Identify which cell holds the provided text, then report its [X, Y] central coordinate. 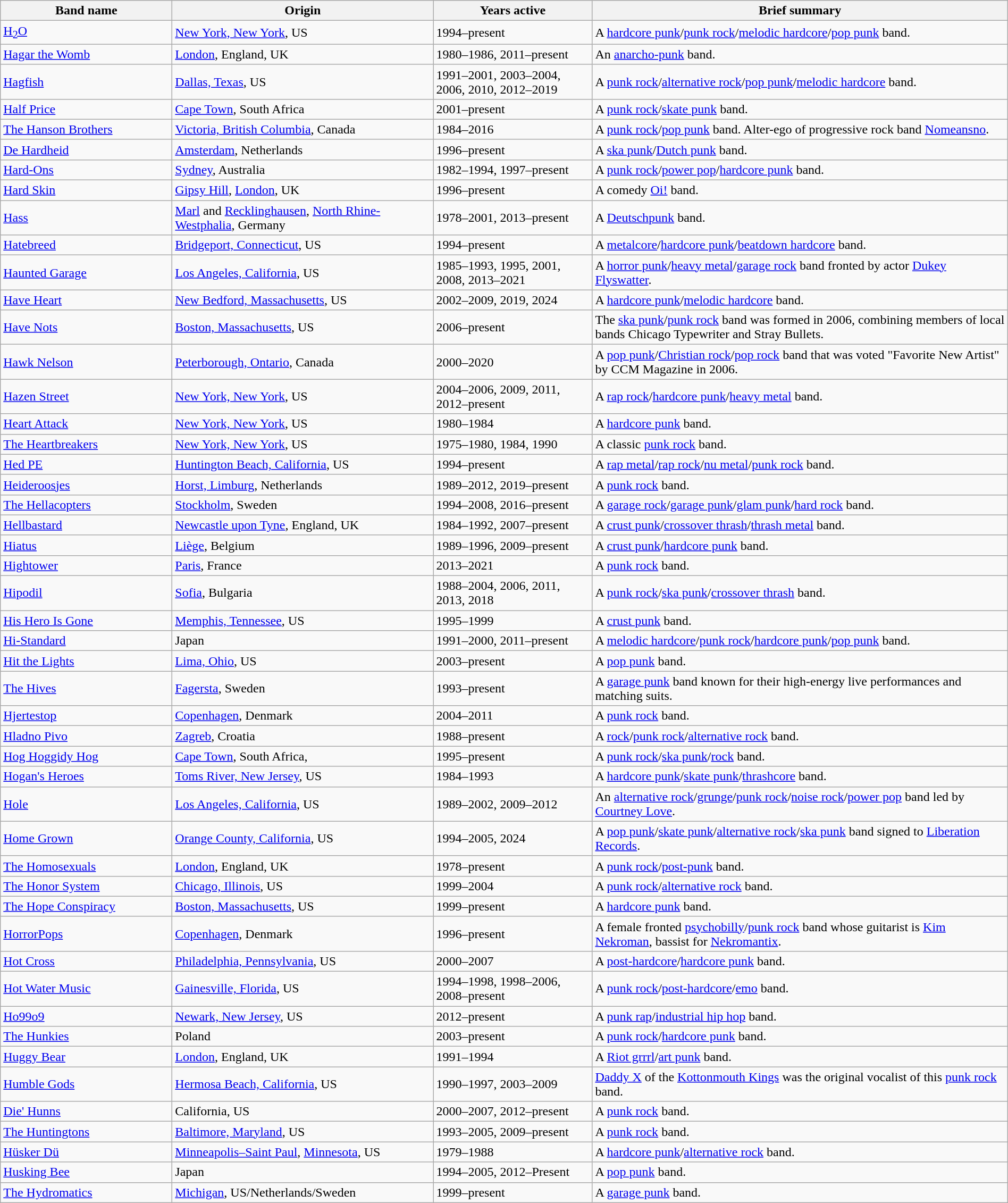
His Hero Is Gone [86, 621]
Dallas, Texas, US [303, 82]
A comedy Oi! band. [800, 190]
Half Price [86, 109]
Cape Town, South Africa, [303, 756]
Humble Gods [86, 1084]
1978–present [513, 866]
The Homosexuals [86, 866]
The Huntingtons [86, 1132]
A punk rap/industrial hip hop band. [800, 1016]
Philadelphia, Pennsylvania, US [303, 961]
Hiatus [86, 545]
A punk rock/post-hardcore/emo band. [800, 989]
Newark, New Jersey, US [303, 1016]
Peterborough, Ontario, Canada [303, 362]
Ho99o9 [86, 1016]
An anarcho-punk band. [800, 54]
Years active [513, 11]
Hed PE [86, 464]
Victoria, British Columbia, Canada [303, 129]
Hard Skin [86, 190]
A garage punk band. [800, 1192]
Hipodil [86, 594]
1994–2005, 2024 [513, 838]
Hit the Lights [86, 661]
1982–1994, 1997–present [513, 170]
Bridgeport, Connecticut, US [303, 245]
1994–2005, 2012–Present [513, 1172]
A ska punk/Dutch punk band. [800, 149]
Hot Cross [86, 961]
Toms River, New Jersey, US [303, 776]
Hjertestop [86, 716]
Sydney, Australia [303, 170]
A punk rock/alternative rock band. [800, 886]
Fagersta, Sweden [303, 688]
Haunted Garage [86, 272]
Lima, Ohio, US [303, 661]
Amsterdam, Netherlands [303, 149]
Cape Town, South Africa [303, 109]
A punk rock/alternative rock/pop punk/melodic hardcore band. [800, 82]
The Hellacopters [86, 505]
Hellbastard [86, 525]
Minneapolis–Saint Paul, Minnesota, US [303, 1152]
A punk rock/skate punk band. [800, 109]
2000–2020 [513, 362]
Hole [86, 804]
The Hanson Brothers [86, 129]
New Bedford, Massachusetts, US [303, 300]
Sofia, Bulgaria [303, 594]
Husking Bee [86, 1172]
Chicago, Illinois, US [303, 886]
1989–2002, 2009–2012 [513, 804]
1989–1996, 2009–present [513, 545]
A punk rock/hardcore punk band. [800, 1037]
A rock/punk rock/alternative rock band. [800, 736]
1990–1997, 2003–2009 [513, 1084]
The Hydromatics [86, 1192]
A crust punk/crossover thrash/thrash metal band. [800, 525]
A Deutschpunk band. [800, 218]
1975–1980, 1984, 1990 [513, 444]
Orange County, California, US [303, 838]
A punk rock/pop punk band. Alter-ego of progressive rock band Nomeansno. [800, 129]
Hard-Ons [86, 170]
Have Nots [86, 328]
A pop punk/skate punk/alternative rock/ska punk band signed to Liberation Records. [800, 838]
Heideroosjes [86, 484]
A post-hardcore/hardcore punk band. [800, 961]
Hagfish [86, 82]
Memphis, Tennessee, US [303, 621]
A punk rock/ska punk/rock band. [800, 756]
Marl and Recklinghausen, North Rhine-Westphalia, Germany [303, 218]
The Hope Conspiracy [86, 906]
Hogan's Heroes [86, 776]
A hardcore punk/melodic hardcore band. [800, 300]
1991–2001, 2003–2004, 2006, 2010, 2012–2019 [513, 82]
The ska punk/punk rock band was formed in 2006, combining members of local bands Chicago Typewriter and Stray Bullets. [800, 328]
The Hunkies [86, 1037]
Hass [86, 218]
2002–2009, 2019, 2024 [513, 300]
A horror punk/heavy metal/garage rock band fronted by actor Dukey Flyswatter. [800, 272]
2004–2006, 2009, 2011, 2012–present [513, 397]
2000–2007 [513, 961]
A rap rock/hardcore punk/heavy metal band. [800, 397]
A hardcore punk/skate punk/thrashcore band. [800, 776]
1984–2016 [513, 129]
1994–1998, 1998–2006, 2008–present [513, 989]
1991–1994 [513, 1057]
1995–present [513, 756]
1984–1992, 2007–present [513, 525]
The Honor System [86, 886]
A melodic hardcore/punk rock/hardcore punk/pop punk band. [800, 641]
Liège, Belgium [303, 545]
Hüsker Dü [86, 1152]
Horst, Limburg, Netherlands [303, 484]
Gainesville, Florida, US [303, 989]
2013–2021 [513, 565]
Hladno Pivo [86, 736]
1988–2004, 2006, 2011, 2013, 2018 [513, 594]
A garage punk band known for their high-energy live performances and matching suits. [800, 688]
Die' Hunns [86, 1112]
1985–1993, 1995, 2001, 2008, 2013–2021 [513, 272]
2012–present [513, 1016]
A punk rock/power pop/hardcore punk band. [800, 170]
1980–1986, 2011–present [513, 54]
Hagar the Womb [86, 54]
A hardcore punk/alternative rock band. [800, 1152]
A garage rock/garage punk/glam punk/hard rock band. [800, 505]
Poland [303, 1037]
Stockholm, Sweden [303, 505]
1984–1993 [513, 776]
1993–2005, 2009–present [513, 1132]
A punk rock/post-punk band. [800, 866]
1993–present [513, 688]
1980–1984 [513, 424]
A metalcore/hardcore punk/beatdown hardcore band. [800, 245]
Hog Hoggidy Hog [86, 756]
Michigan, US/Netherlands/Sweden [303, 1192]
1995–1999 [513, 621]
A crust punk band. [800, 621]
Huntington Beach, California, US [303, 464]
1989–2012, 2019–present [513, 484]
A female fronted psychobilly/punk rock band whose guitarist is Kim Nekroman, bassist for Nekromantix. [800, 934]
1999–2004 [513, 886]
California, US [303, 1112]
1994–2008, 2016–present [513, 505]
Baltimore, Maryland, US [303, 1132]
Newcastle upon Tyne, England, UK [303, 525]
Hawk Nelson [86, 362]
1978–2001, 2013–present [513, 218]
H2O [86, 32]
An alternative rock/grunge/punk rock/noise rock/power pop band led by Courtney Love. [800, 804]
Daddy X of the Kottonmouth Kings was the original vocalist of this punk rock band. [800, 1084]
1988–present [513, 736]
A rap metal/rap rock/nu metal/punk rock band. [800, 464]
A hardcore punk/punk rock/melodic hardcore/pop punk band. [800, 32]
Brief summary [800, 11]
A pop punk/Christian rock/pop rock band that was voted "Favorite New Artist" by CCM Magazine in 2006. [800, 362]
2000–2007, 2012–present [513, 1112]
A Riot grrrl/art punk band. [800, 1057]
Heart Attack [86, 424]
Have Heart [86, 300]
HorrorPops [86, 934]
Hot Water Music [86, 989]
2004–2011 [513, 716]
1979–1988 [513, 1152]
Paris, France [303, 565]
Huggy Bear [86, 1057]
2006–present [513, 328]
Hermosa Beach, California, US [303, 1084]
A crust punk/hardcore punk band. [800, 545]
De Hardheid [86, 149]
Gipsy Hill, London, UK [303, 190]
The Heartbreakers [86, 444]
Origin [303, 11]
Zagreb, Croatia [303, 736]
Hazen Street [86, 397]
The Hives [86, 688]
2001–present [513, 109]
Hi-Standard [86, 641]
Band name [86, 11]
Hatebreed [86, 245]
A punk rock/ska punk/crossover thrash band. [800, 594]
A classic punk rock band. [800, 444]
Home Grown [86, 838]
1991–2000, 2011–present [513, 641]
Hightower [86, 565]
